Capture the cell that displays the provided text and extract its (x, y) central coordinate. 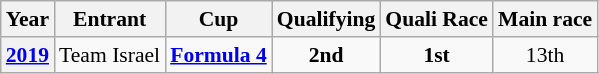
Cup (218, 19)
2nd (326, 55)
Quali Race (436, 19)
Team Israel (110, 55)
Main race (545, 19)
1st (436, 55)
Year (28, 19)
Entrant (110, 19)
13th (545, 55)
Qualifying (326, 19)
2019 (28, 55)
Formula 4 (218, 55)
